For the text-containing cell, return its midpoint in [X, Y] coordinate format. 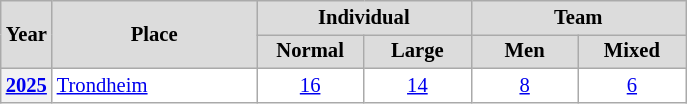
14 [418, 85]
16 [310, 85]
Trondheim [154, 85]
8 [524, 85]
Men [524, 51]
Team [578, 17]
Place [154, 34]
Individual [363, 17]
Large [418, 51]
Mixed [632, 51]
Year [26, 34]
2025 [26, 85]
Normal [310, 51]
6 [632, 85]
